From the cell containing the given text, extract its center point as (x, y) coordinate. 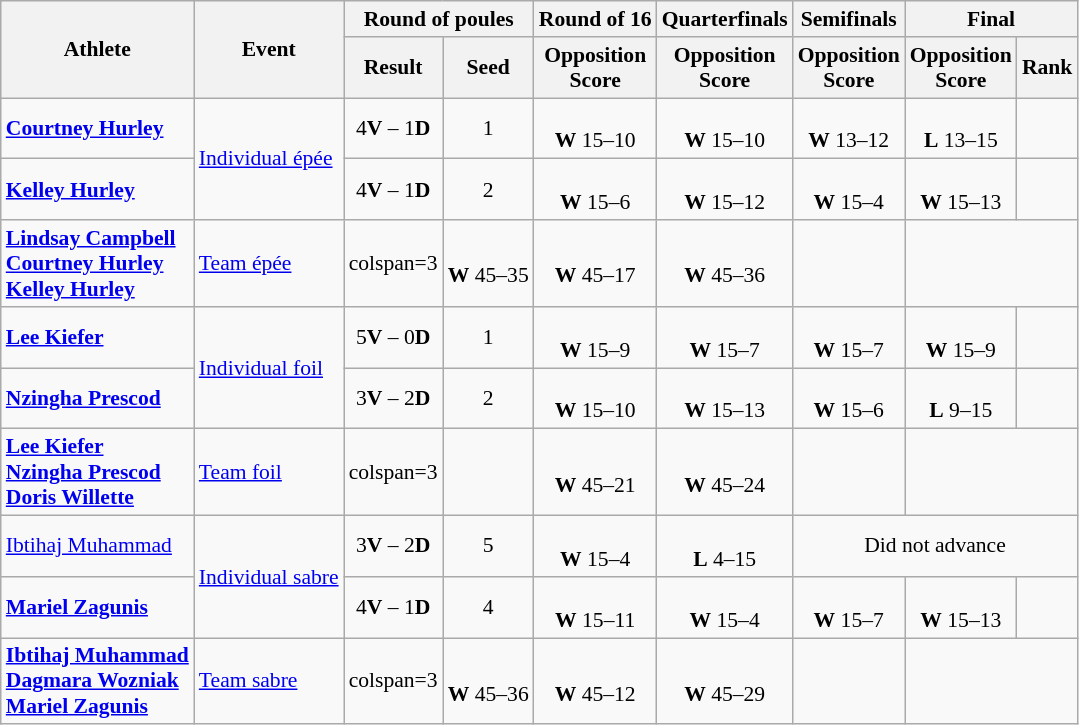
Ibtihaj Muhammad (98, 546)
4 (488, 608)
Individual sabre (269, 577)
Quarterfinals (725, 19)
Result (394, 68)
Lee Kiefer (98, 338)
Rank (1048, 68)
W 15–11 (596, 608)
5 (488, 546)
Event (269, 50)
5V – 0D (394, 338)
Team sabre (269, 682)
Seed (488, 68)
W 13–12 (849, 128)
Kelley Hurley (98, 190)
Athlete (98, 50)
Lee KieferNzingha PrescodDoris Willette (98, 472)
L 4–15 (725, 546)
Ibtihaj MuhammadDagmara WozniakMariel Zagunis (98, 682)
W 15–12 (725, 190)
Team foil (269, 472)
Nzingha Prescod (98, 398)
Mariel Zagunis (98, 608)
Did not advance (936, 546)
L 9–15 (961, 398)
Round of 16 (596, 19)
W 45–35 (488, 264)
W 45–29 (725, 682)
W 45–24 (725, 472)
Lindsay CampbellCourtney HurleyKelley Hurley (98, 264)
Individual foil (269, 368)
Semifinals (849, 19)
L 13–15 (961, 128)
Final (992, 19)
W 45–12 (596, 682)
Round of poules (439, 19)
W 45–21 (596, 472)
Team épée (269, 264)
W 45–17 (596, 264)
Courtney Hurley (98, 128)
Individual épée (269, 159)
